Extract the [X, Y] coordinate from the center of the cell holding the provided text.  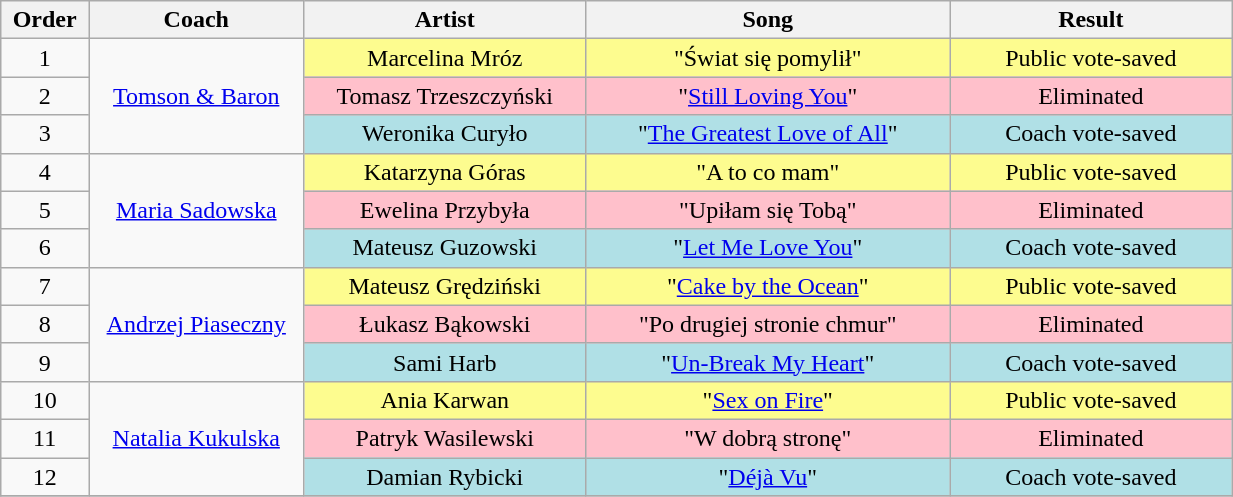
1 [45, 58]
9 [45, 362]
Song [768, 20]
Natalia Kukulska [196, 438]
10 [45, 400]
Order [45, 20]
Ewelina Przybyła [445, 210]
"The Greatest Love of All" [768, 134]
"A to co mam" [768, 172]
"Cake by the Ocean" [768, 286]
"Still Loving You" [768, 96]
"Upiłam się Tobą" [768, 210]
Tomasz Trzeszczyński [445, 96]
Sami Harb [445, 362]
Marcelina Mróz [445, 58]
Result [1091, 20]
3 [45, 134]
6 [45, 248]
Łukasz Bąkowski [445, 324]
"Un-Break My Heart" [768, 362]
Damian Rybicki [445, 477]
Tomson & Baron [196, 96]
5 [45, 210]
12 [45, 477]
4 [45, 172]
Ania Karwan [445, 400]
11 [45, 438]
"Let Me Love You" [768, 248]
2 [45, 96]
Mateusz Guzowski [445, 248]
7 [45, 286]
Artist [445, 20]
8 [45, 324]
Andrzej Piaseczny [196, 324]
Coach [196, 20]
Mateusz Grędziński [445, 286]
"W dobrą stronę" [768, 438]
Weronika Curyło [445, 134]
Maria Sadowska [196, 210]
"Sex on Fire" [768, 400]
"Świat się pomylił" [768, 58]
Katarzyna Góras [445, 172]
"Po drugiej stronie chmur" [768, 324]
Patryk Wasilewski [445, 438]
"Déjà Vu" [768, 477]
